Provide the (X, Y) coordinate of the cell's center where the given text is located.  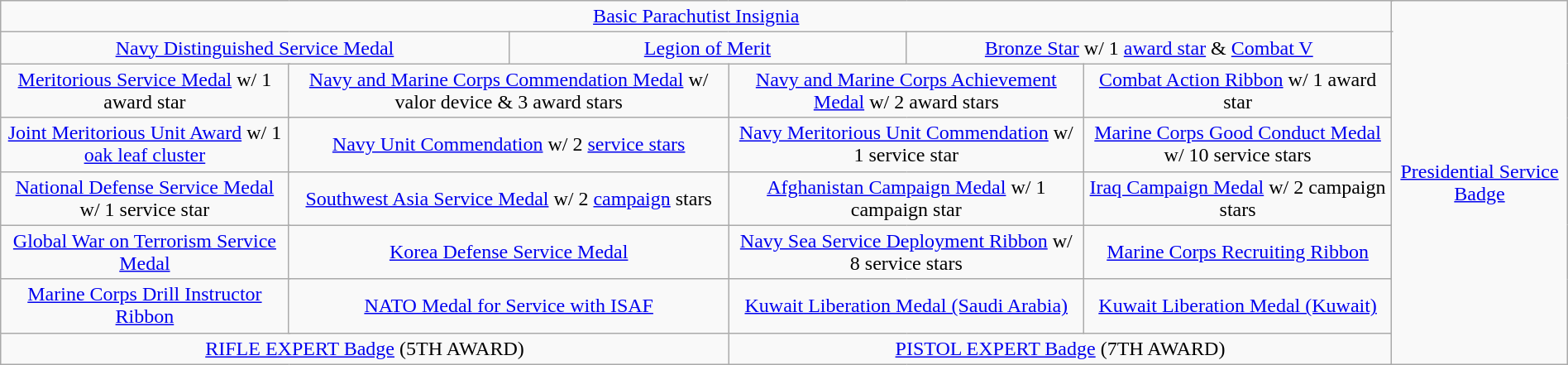
Marine Corps Recruiting Ribbon (1237, 252)
Navy and Marine Corps Commendation Medal w/ valor device & 3 award stars (509, 91)
Navy Meritorious Unit Commendation w/ 1 service star (906, 144)
Kuwait Liberation Medal (Kuwait) (1237, 306)
Korea Defense Service Medal (509, 252)
Afghanistan Campaign Medal w/ 1 campaign star (906, 199)
PISTOL EXPERT Badge (7TH AWARD) (1060, 348)
Global War on Terrorism Service Medal (145, 252)
Meritorious Service Medal w/ 1 award star (145, 91)
RIFLE EXPERT Badge (5TH AWARD) (365, 348)
Marine Corps Drill Instructor Ribbon (145, 306)
Navy Unit Commendation w/ 2 service stars (509, 144)
Marine Corps Good Conduct Medal w/ 10 service stars (1237, 144)
Combat Action Ribbon w/ 1 award star (1237, 91)
Navy Sea Service Deployment Ribbon w/ 8 service stars (906, 252)
Basic Parachutist Insignia (696, 17)
Legion of Merit (708, 48)
Southwest Asia Service Medal w/ 2 campaign stars (509, 199)
Navy and Marine Corps Achievement Medal w/ 2 award stars (906, 91)
Navy Distinguished Service Medal (255, 48)
Kuwait Liberation Medal (Saudi Arabia) (906, 306)
National Defense Service Medal w/ 1 service star (145, 199)
Presidential Service Badge (1480, 183)
Iraq Campaign Medal w/ 2 campaign stars (1237, 199)
Joint Meritorious Unit Award w/ 1 oak leaf cluster (145, 144)
Bronze Star w/ 1 award star & Combat V (1150, 48)
NATO Medal for Service with ISAF (509, 306)
